For the text-containing cell, return its midpoint in [x, y] coordinate format. 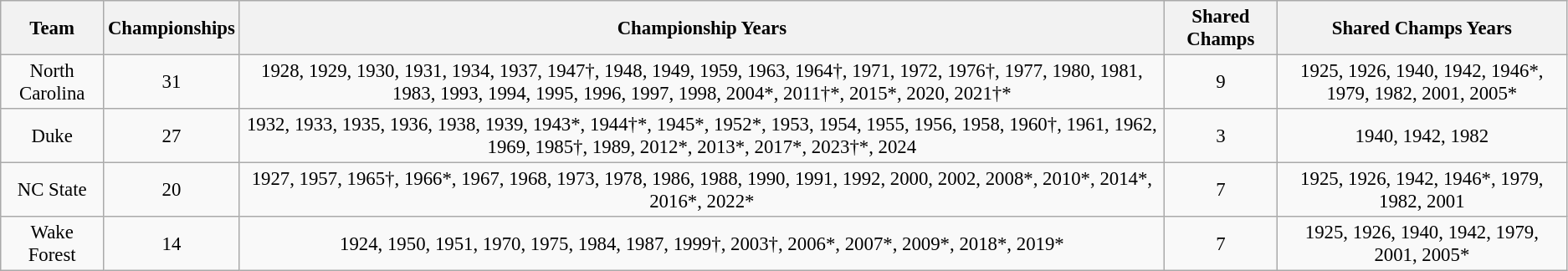
1927, 1957, 1965†, 1966*, 1967, 1968, 1973, 1978, 1986, 1988, 1990, 1991, 1992, 2000, 2002, 2008*, 2010*, 2014*, 2016*, 2022* [701, 191]
1940, 1942, 1982 [1422, 135]
1925, 1926, 1942, 1946*, 1979, 1982, 2001 [1422, 191]
1925, 1926, 1940, 1942, 1979, 2001, 2005* [1422, 244]
27 [172, 135]
NC State [52, 191]
Championship Years [701, 28]
31 [172, 82]
1925, 1926, 1940, 1942, 1946*, 1979, 1982, 2001, 2005* [1422, 82]
Shared Champs Years [1422, 28]
1924, 1950, 1951, 1970, 1975, 1984, 1987, 1999†, 2003†, 2006*, 2007*, 2009*, 2018*, 2019* [701, 244]
Duke [52, 135]
Team [52, 28]
Shared Champs [1222, 28]
Wake Forest [52, 244]
3 [1222, 135]
Championships [172, 28]
9 [1222, 82]
20 [172, 191]
North Carolina [52, 82]
14 [172, 244]
